Pinpoint the cell where the given text exists, returning its [x, y] midpoint coordinate. 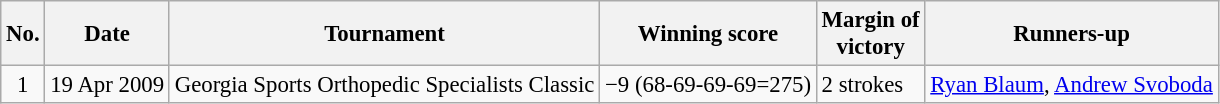
19 Apr 2009 [107, 85]
No. [23, 34]
Ryan Blaum, Andrew Svoboda [1072, 85]
Georgia Sports Orthopedic Specialists Classic [384, 85]
Winning score [708, 34]
−9 (68-69-69-69=275) [708, 85]
2 strokes [870, 85]
Tournament [384, 34]
Runners-up [1072, 34]
Margin ofvictory [870, 34]
Date [107, 34]
1 [23, 85]
